Return the (x, y) coordinate for the center point of the cell that contains the specified text.  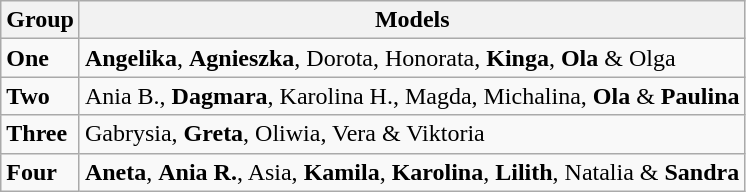
Two (40, 96)
Models (412, 20)
Three (40, 134)
Four (40, 172)
Aneta, Ania R., Asia, Kamila, Karolina, Lilith, Natalia & Sandra (412, 172)
One (40, 58)
Group (40, 20)
Angelika, Agnieszka, Dorota, Honorata, Kinga, Ola & Olga (412, 58)
Ania B., Dagmara, Karolina H., Magda, Michalina, Ola & Paulina (412, 96)
Gabrysia, Greta, Oliwia, Vera & Viktoria (412, 134)
